Provide the [x, y] coordinate of the cell's center where the given text is located.  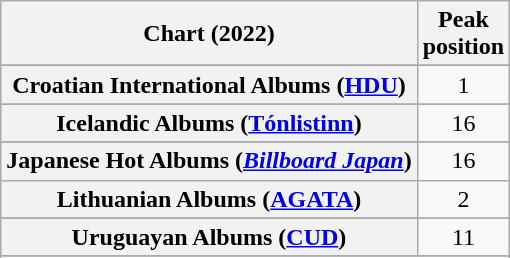
Icelandic Albums (Tónlistinn) [209, 123]
Croatian International Albums (HDU) [209, 85]
1 [463, 85]
Peakposition [463, 34]
Japanese Hot Albums (Billboard Japan) [209, 161]
2 [463, 199]
11 [463, 237]
Lithuanian Albums (AGATA) [209, 199]
Chart (2022) [209, 34]
Uruguayan Albums (CUD) [209, 237]
